For the text-containing cell, return its midpoint in (x, y) coordinate format. 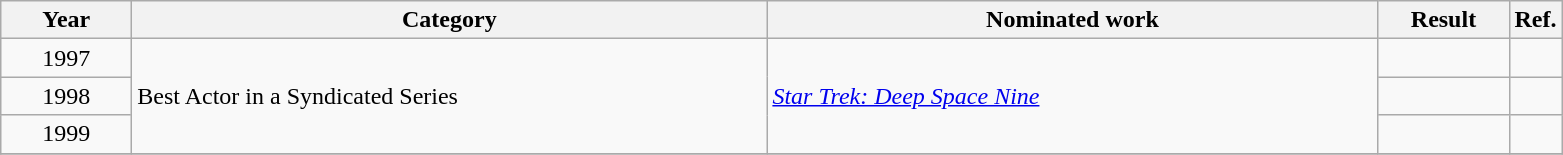
Nominated work (1072, 20)
Category (450, 20)
1998 (66, 96)
Best Actor in a Syndicated Series (450, 96)
Ref. (1536, 20)
Star Trek: Deep Space Nine (1072, 96)
Result (1444, 20)
1999 (66, 134)
Year (66, 20)
1997 (66, 58)
